Scan for the cell matching the given text and deliver its (X, Y) coordinate at center. 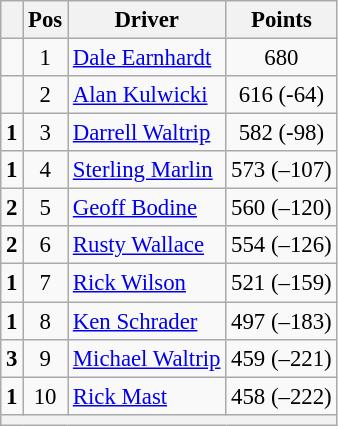
521 (–159) (282, 283)
560 (–120) (282, 208)
Rusty Wallace (147, 245)
8 (46, 321)
459 (–221) (282, 358)
582 (-98) (282, 133)
Michael Waltrip (147, 358)
Ken Schrader (147, 321)
10 (46, 396)
Rick Mast (147, 396)
Driver (147, 20)
Darrell Waltrip (147, 133)
9 (46, 358)
Points (282, 20)
5 (46, 208)
554 (–126) (282, 245)
680 (282, 58)
Rick Wilson (147, 283)
Pos (46, 20)
616 (-64) (282, 95)
7 (46, 283)
458 (–222) (282, 396)
497 (–183) (282, 321)
Geoff Bodine (147, 208)
Dale Earnhardt (147, 58)
Sterling Marlin (147, 170)
6 (46, 245)
573 (–107) (282, 170)
4 (46, 170)
Alan Kulwicki (147, 95)
